Return the (X, Y) coordinate for the center point of the cell that contains the specified text.  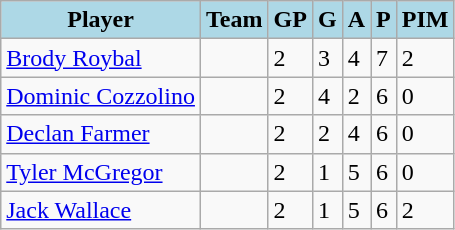
G (327, 20)
Tyler McGregor (101, 172)
Brody Roybal (101, 58)
Team (234, 20)
Jack Wallace (101, 210)
P (384, 20)
Dominic Cozzolino (101, 96)
GP (290, 20)
PIM (425, 20)
Player (101, 20)
7 (384, 58)
3 (327, 58)
A (356, 20)
Declan Farmer (101, 134)
